Scan for the cell matching the given text and deliver its [x, y] coordinate at center. 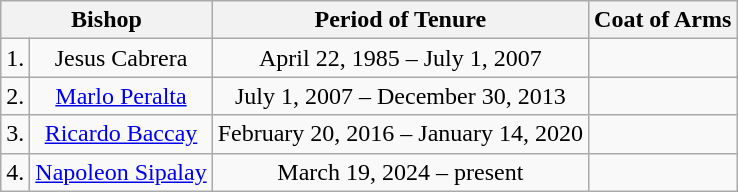
1. [16, 58]
3. [16, 134]
Napoleon Sipalay [121, 172]
Coat of Arms [663, 20]
Ricardo Baccay [121, 134]
March 19, 2024 – present [400, 172]
April 22, 1985 – July 1, 2007 [400, 58]
Period of Tenure [400, 20]
Jesus Cabrera [121, 58]
4. [16, 172]
July 1, 2007 – December 30, 2013 [400, 96]
February 20, 2016 – January 14, 2020 [400, 134]
Marlo Peralta [121, 96]
Bishop [106, 20]
2. [16, 96]
